Output the (x, y) coordinate of the center of the cell containing the given text.  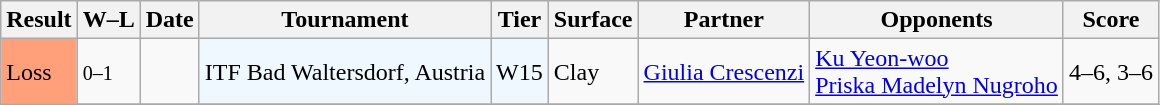
Ku Yeon-woo Priska Madelyn Nugroho (937, 72)
0–1 (108, 72)
Tier (520, 20)
W15 (520, 72)
Partner (724, 20)
Loss (39, 72)
Date (170, 20)
W–L (108, 20)
Giulia Crescenzi (724, 72)
Opponents (937, 20)
Clay (593, 72)
ITF Bad Waltersdorf, Austria (344, 72)
4–6, 3–6 (1110, 72)
Surface (593, 20)
Tournament (344, 20)
Score (1110, 20)
Result (39, 20)
